Return the [x, y] coordinate for the center point of the cell that contains the specified text.  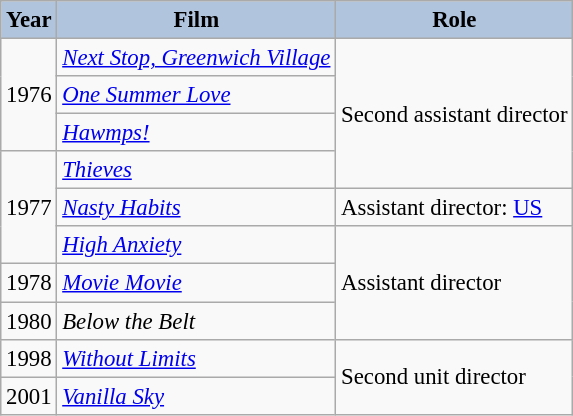
1998 [29, 358]
Movie Movie [196, 283]
Role [454, 20]
1976 [29, 96]
One Summer Love [196, 95]
High Anxiety [196, 245]
Hawmps! [196, 133]
2001 [29, 396]
Second unit director [454, 376]
Nasty Habits [196, 208]
Next Stop, Greenwich Village [196, 58]
Below the Belt [196, 321]
Film [196, 20]
Assistant director: US [454, 208]
1977 [29, 208]
Assistant director [454, 282]
Without Limits [196, 358]
1978 [29, 283]
Second assistant director [454, 114]
Vanilla Sky [196, 396]
Year [29, 20]
1980 [29, 321]
Thieves [196, 170]
